Locate the cell with the specified text and output its (x, y) center coordinate. 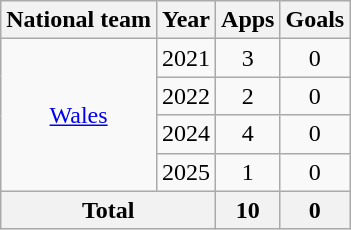
Goals (315, 20)
4 (248, 134)
2022 (186, 96)
Wales (79, 115)
Apps (248, 20)
Year (186, 20)
2 (248, 96)
Total (108, 210)
10 (248, 210)
2024 (186, 134)
2021 (186, 58)
National team (79, 20)
2025 (186, 172)
3 (248, 58)
1 (248, 172)
